Find where the given text appears and provide that cell's center as (x, y) coordinate. 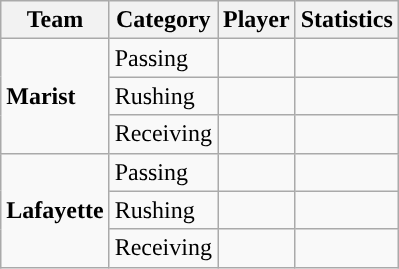
Category (163, 20)
Lafayette (55, 210)
Player (257, 20)
Statistics (346, 20)
Team (55, 20)
Marist (55, 96)
